Return (X, Y) of the center of cell containing provided text 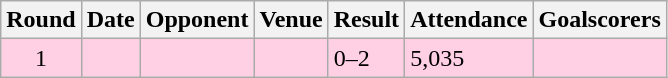
Opponent (197, 20)
Attendance (469, 20)
Date (110, 20)
Goalscorers (600, 20)
Round (41, 20)
5,035 (469, 58)
Venue (291, 20)
1 (41, 58)
Result (366, 20)
0–2 (366, 58)
